Determine the (X, Y) coordinate at the center of the cell enclosing the given text.  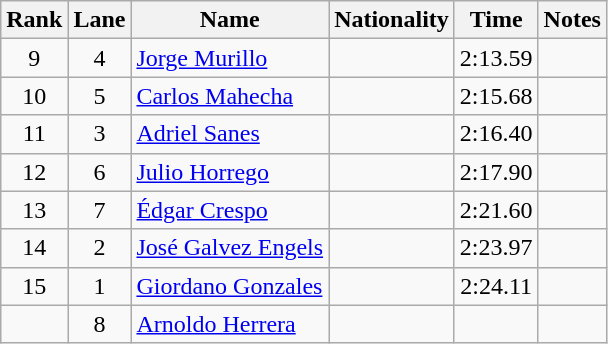
Arnoldo Herrera (230, 324)
2:17.90 (496, 172)
5 (100, 96)
11 (34, 134)
15 (34, 286)
10 (34, 96)
14 (34, 248)
2:13.59 (496, 58)
2:23.97 (496, 248)
José Galvez Engels (230, 248)
6 (100, 172)
2:24.11 (496, 286)
2:15.68 (496, 96)
Nationality (392, 20)
Julio Horrego (230, 172)
Lane (100, 20)
Carlos Mahecha (230, 96)
7 (100, 210)
2:16.40 (496, 134)
Édgar Crespo (230, 210)
2 (100, 248)
Adriel Sanes (230, 134)
12 (34, 172)
Time (496, 20)
13 (34, 210)
9 (34, 58)
Rank (34, 20)
1 (100, 286)
3 (100, 134)
2:21.60 (496, 210)
Notes (572, 20)
8 (100, 324)
Giordano Gonzales (230, 286)
Jorge Murillo (230, 58)
Name (230, 20)
4 (100, 58)
